From the cell containing the given text, extract its center point as [x, y] coordinate. 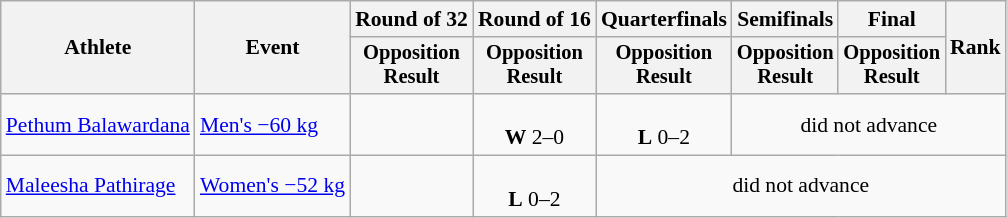
Round of 32 [412, 19]
Maleesha Pathirage [98, 186]
Men's −60 kg [272, 124]
Athlete [98, 48]
Round of 16 [534, 19]
W 2–0 [534, 124]
Final [892, 19]
Quarterfinals [664, 19]
Pethum Balawardana [98, 124]
Semifinals [786, 19]
Event [272, 48]
Women's −52 kg [272, 186]
Rank [976, 48]
